Identify which cell holds the provided text, then report its (x, y) central coordinate. 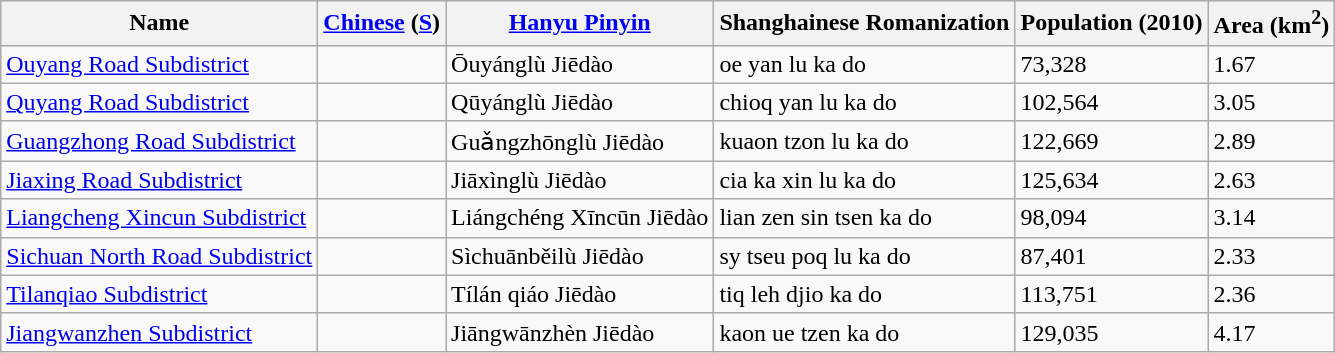
125,634 (1112, 180)
2.89 (1272, 141)
Tílán qiáo Jiēdào (580, 294)
Chinese (S) (382, 24)
Quyang Road Subdistrict (160, 102)
Guangzhong Road Subdistrict (160, 141)
Jiāngwānzhèn Jiēdào (580, 332)
Jiaxing Road Subdistrict (160, 180)
Shanghainese Romanization (864, 24)
Jiāxìnglù Jiēdào (580, 180)
Liángchéng Xīncūn Jiēdào (580, 218)
2.33 (1272, 256)
102,564 (1112, 102)
sy tseu poq lu ka do (864, 256)
Jiangwanzhen Subdistrict (160, 332)
3.14 (1272, 218)
Name (160, 24)
73,328 (1112, 64)
129,035 (1112, 332)
1.67 (1272, 64)
113,751 (1112, 294)
87,401 (1112, 256)
Liangcheng Xincun Subdistrict (160, 218)
kuaon tzon lu ka do (864, 141)
2.36 (1272, 294)
122,669 (1112, 141)
Guǎngzhōnglù Jiēdào (580, 141)
Area (km2) (1272, 24)
kaon ue tzen ka do (864, 332)
chioq yan lu ka do (864, 102)
tiq leh djio ka do (864, 294)
Tilanqiao Subdistrict (160, 294)
Sìchuānběilù Jiēdào (580, 256)
Ouyang Road Subdistrict (160, 64)
lian zen sin tsen ka do (864, 218)
2.63 (1272, 180)
4.17 (1272, 332)
Hanyu Pinyin (580, 24)
cia ka xin lu ka do (864, 180)
Ōuyánglù Jiēdào (580, 64)
Sichuan North Road Subdistrict (160, 256)
Qūyánglù Jiēdào (580, 102)
3.05 (1272, 102)
Population (2010) (1112, 24)
98,094 (1112, 218)
oe yan lu ka do (864, 64)
